Determine the [x, y] coordinate at the center of the cell enclosing the given text.  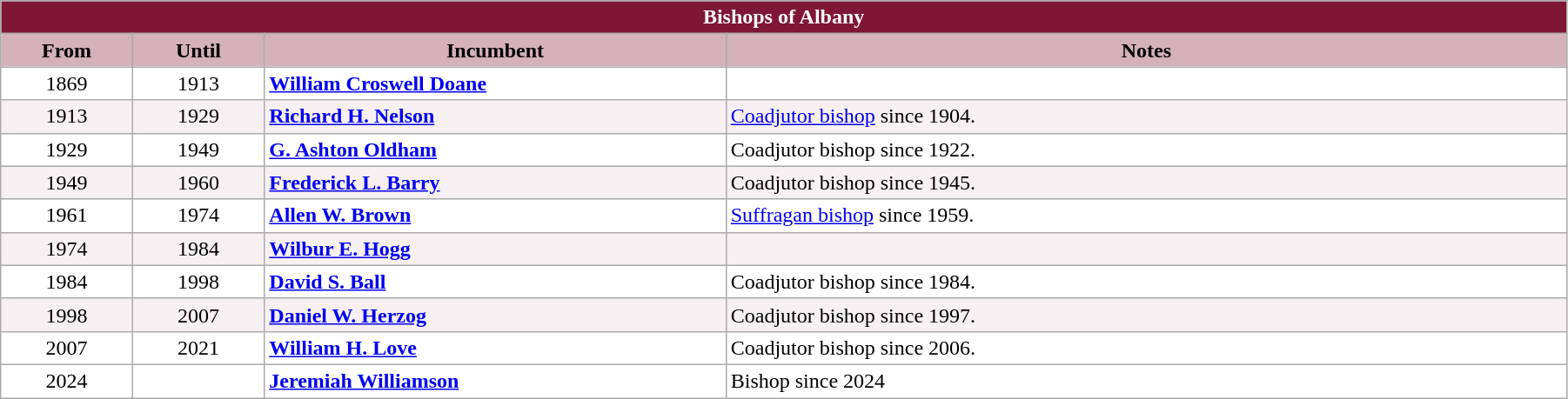
1960 [198, 183]
Jeremiah Williamson [495, 381]
2021 [198, 348]
Notes [1146, 50]
1869 [67, 83]
David S. Ball [495, 282]
Richard H. Nelson [495, 116]
Coadjutor bishop since 2006. [1146, 348]
Suffragan bishop since 1959. [1146, 216]
William H. Love [495, 348]
Bishop since 2024 [1146, 381]
Incumbent [495, 50]
Frederick L. Barry [495, 183]
1961 [67, 216]
G. Ashton Oldham [495, 150]
Coadjutor bishop since 1922. [1146, 150]
Coadjutor bishop since 1997. [1146, 315]
Bishops of Albany [784, 17]
Wilbur E. Hogg [495, 249]
2024 [67, 381]
Coadjutor bishop since 1984. [1146, 282]
William Croswell Doane [495, 83]
Coadjutor bishop since 1904. [1146, 116]
From [67, 50]
Coadjutor bishop since 1945. [1146, 183]
Allen W. Brown [495, 216]
Daniel W. Herzog [495, 315]
Until [198, 50]
